Locate the cell with the specified text and output its (X, Y) center coordinate. 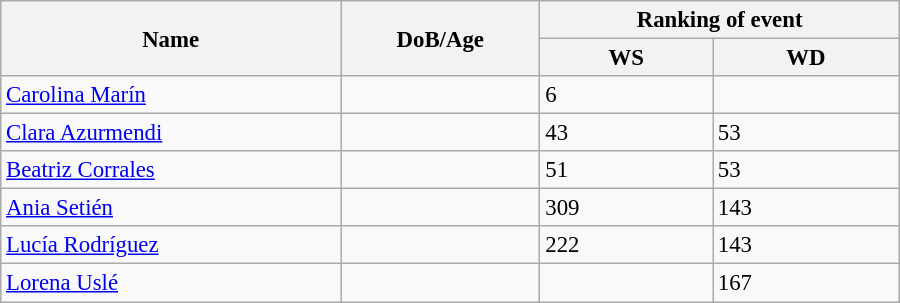
Lorena Uslé (171, 283)
167 (806, 283)
222 (626, 245)
Lucía Rodríguez (171, 245)
WS (626, 58)
309 (626, 208)
Clara Azurmendi (171, 133)
Ranking of event (720, 20)
Carolina Marín (171, 95)
51 (626, 170)
WD (806, 58)
43 (626, 133)
DoB/Age (440, 38)
Ania Setién (171, 208)
6 (626, 95)
Beatriz Corrales (171, 170)
Name (171, 38)
